Detect which cell encompasses the target text, then output its (X, Y) center coordinate. 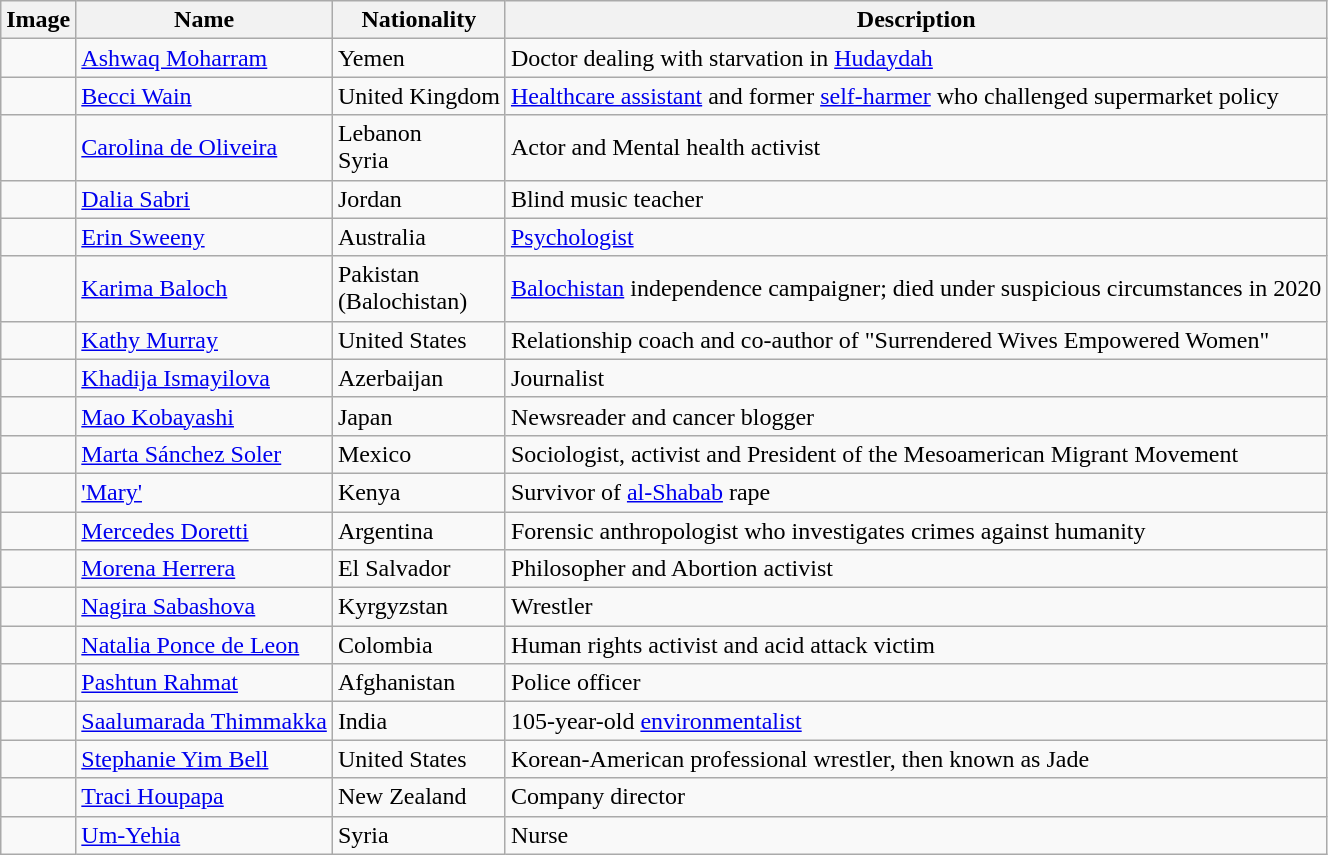
Marta Sánchez Soler (204, 454)
Sociologist, activist and President of the Mesoamerican Migrant Movement (916, 454)
Pakistan(Balochistan) (418, 288)
105-year-old environmentalist (916, 721)
Khadija Ismayilova (204, 378)
Mexico (418, 454)
Nagira Sabashova (204, 607)
Afghanistan (418, 683)
Jordan (418, 199)
Kathy Murray (204, 340)
Kyrgyzstan (418, 607)
Kenya (418, 492)
New Zealand (418, 797)
El Salvador (418, 569)
Mercedes Doretti (204, 531)
Korean-American professional wrestler, then known as Jade (916, 759)
Philosopher and Abortion activist (916, 569)
Image (38, 20)
Relationship coach and co-author of "Surrendered Wives Empowered Women" (916, 340)
Police officer (916, 683)
Human rights activist and acid attack victim (916, 645)
Saalumarada Thimmakka (204, 721)
Blind music teacher (916, 199)
Wrestler (916, 607)
Doctor dealing with starvation in Hudaydah (916, 58)
Carolina de Oliveira (204, 148)
Pashtun Rahmat (204, 683)
Psychologist (916, 237)
Name (204, 20)
Actor and Mental health activist (916, 148)
Nurse (916, 835)
United Kingdom (418, 96)
Newsreader and cancer blogger (916, 416)
Syria (418, 835)
India (418, 721)
Stephanie Yim Bell (204, 759)
Description (916, 20)
Healthcare assistant and former self-harmer who challenged supermarket policy (916, 96)
Balochistan independence campaigner; died under suspicious circumstances in 2020 (916, 288)
Japan (418, 416)
Erin Sweeny (204, 237)
Yemen (418, 58)
Karima Baloch (204, 288)
Nationality (418, 20)
Mao Kobayashi (204, 416)
Forensic anthropologist who investigates crimes against humanity (916, 531)
Survivor of al-Shabab rape (916, 492)
Azerbaijan (418, 378)
Ashwaq Moharram (204, 58)
Australia (418, 237)
Argentina (418, 531)
Traci Houpapa (204, 797)
Natalia Ponce de Leon (204, 645)
Company director (916, 797)
Becci Wain (204, 96)
Morena Herrera (204, 569)
'Mary' (204, 492)
LebanonSyria (418, 148)
Dalia Sabri (204, 199)
Colombia (418, 645)
Journalist (916, 378)
Um-Yehia (204, 835)
